For the text-containing cell, return its midpoint in [X, Y] coordinate format. 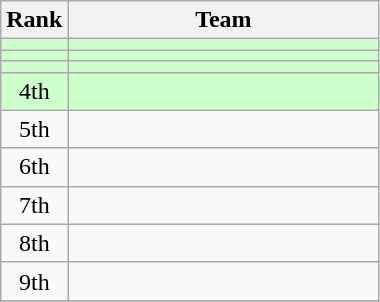
6th [34, 167]
7th [34, 205]
5th [34, 129]
4th [34, 91]
8th [34, 243]
Team [224, 20]
9th [34, 281]
Rank [34, 20]
